Pinpoint the cell where the given text exists, returning its [X, Y] midpoint coordinate. 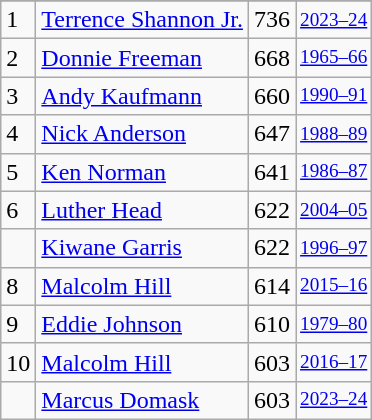
1979–80 [334, 324]
610 [272, 324]
1965–66 [334, 58]
10 [18, 362]
1988–89 [334, 134]
2 [18, 58]
1990–91 [334, 96]
2015–16 [334, 286]
Luther Head [142, 210]
660 [272, 96]
614 [272, 286]
Nick Anderson [142, 134]
9 [18, 324]
5 [18, 172]
4 [18, 134]
647 [272, 134]
Marcus Domask [142, 400]
Eddie Johnson [142, 324]
Kiwane Garris [142, 248]
2004–05 [334, 210]
641 [272, 172]
Andy Kaufmann [142, 96]
1986–87 [334, 172]
2016–17 [334, 362]
Terrence Shannon Jr. [142, 20]
1996–97 [334, 248]
6 [18, 210]
Ken Norman [142, 172]
Donnie Freeman [142, 58]
736 [272, 20]
8 [18, 286]
668 [272, 58]
1 [18, 20]
3 [18, 96]
